Output the (x, y) coordinate of the center of the cell containing the given text.  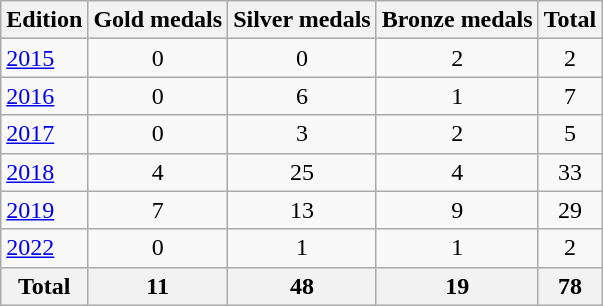
19 (457, 286)
48 (302, 286)
3 (302, 134)
2019 (44, 210)
25 (302, 172)
2022 (44, 248)
6 (302, 96)
29 (570, 210)
2016 (44, 96)
9 (457, 210)
2015 (44, 58)
Silver medals (302, 20)
Edition (44, 20)
5 (570, 134)
11 (158, 286)
Bronze medals (457, 20)
2017 (44, 134)
13 (302, 210)
78 (570, 286)
33 (570, 172)
2018 (44, 172)
Gold medals (158, 20)
